For the text-containing cell, return its midpoint in (X, Y) coordinate format. 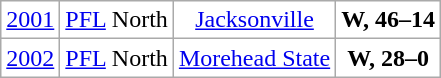
Morehead State (254, 58)
2002 (30, 58)
W, 28–0 (388, 58)
W, 46–14 (388, 20)
2001 (30, 20)
Jacksonville (254, 20)
